Return the [X, Y] coordinate for the center point of the cell that contains the specified text.  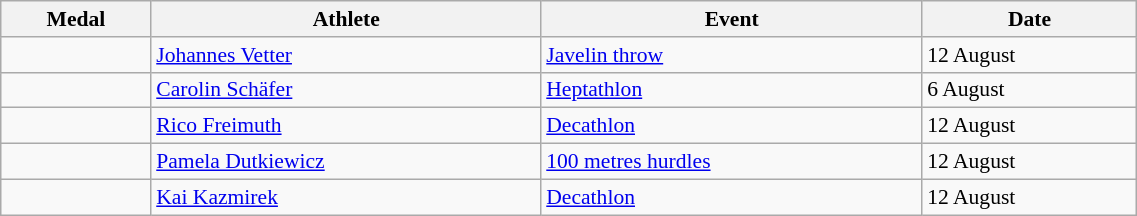
Medal [76, 19]
Pamela Dutkiewicz [346, 162]
Johannes Vetter [346, 55]
6 August [1030, 90]
Rico Freimuth [346, 126]
Javelin throw [732, 55]
Athlete [346, 19]
100 metres hurdles [732, 162]
Kai Kazmirek [346, 197]
Event [732, 19]
Heptathlon [732, 90]
Carolin Schäfer [346, 90]
Date [1030, 19]
